Locate the cell with the specified text and output its (X, Y) center coordinate. 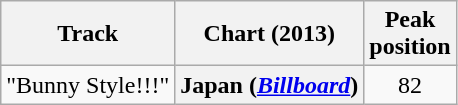
Track (88, 34)
Peakposition (410, 34)
Japan (Billboard) (270, 85)
"Bunny Style!!!" (88, 85)
Chart (2013) (270, 34)
82 (410, 85)
